Provide the [X, Y] coordinate of the cell's center where the given text is located.  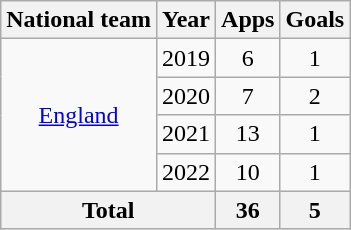
5 [315, 210]
2022 [186, 172]
10 [248, 172]
Goals [315, 20]
2020 [186, 96]
36 [248, 210]
England [79, 115]
2021 [186, 134]
Apps [248, 20]
Year [186, 20]
13 [248, 134]
7 [248, 96]
Total [108, 210]
2 [315, 96]
National team [79, 20]
2019 [186, 58]
6 [248, 58]
